Pinpoint the cell where the given text exists, returning its (X, Y) midpoint coordinate. 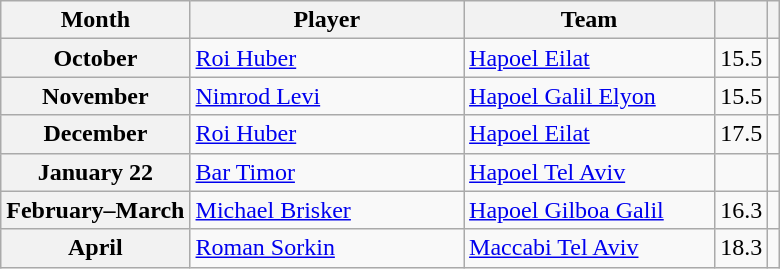
18.3 (742, 248)
April (96, 248)
Team (590, 20)
February–March (96, 210)
January 22 (96, 172)
December (96, 134)
Hapoel Galil Elyon (590, 96)
Michael Brisker (327, 210)
17.5 (742, 134)
October (96, 58)
Player (327, 20)
Month (96, 20)
Bar Timor (327, 172)
Hapoel Tel Aviv (590, 172)
16.3 (742, 210)
Nimrod Levi (327, 96)
Roman Sorkin (327, 248)
November (96, 96)
Hapoel Gilboa Galil (590, 210)
Maccabi Tel Aviv (590, 248)
